Detect which cell encompasses the target text, then output its [X, Y] center coordinate. 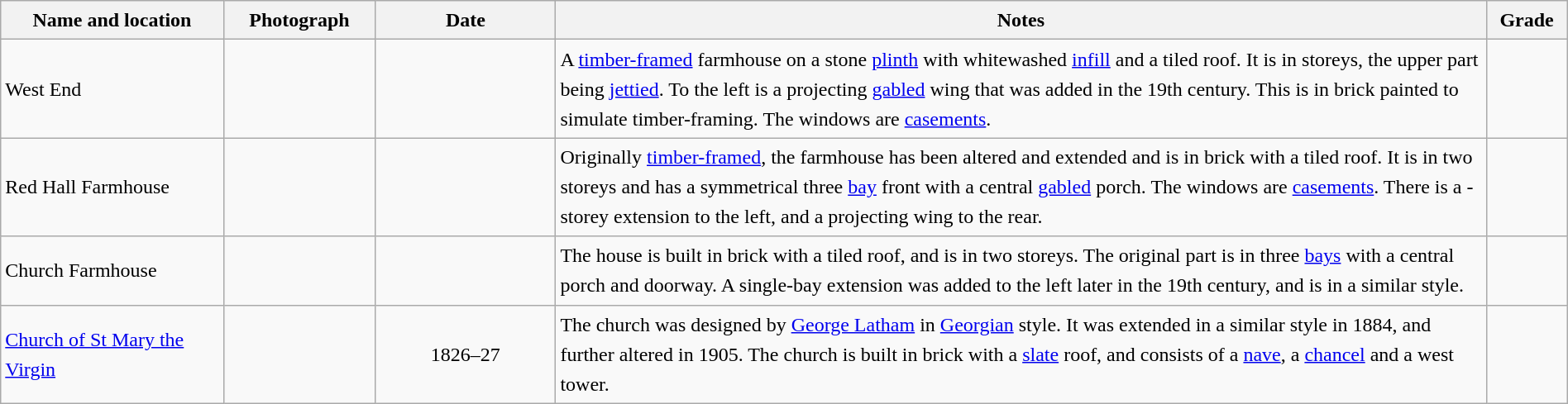
Date [466, 20]
1826–27 [466, 354]
Church Farmhouse [112, 271]
Church of St Mary the Virgin [112, 354]
Name and location [112, 20]
Red Hall Farmhouse [112, 187]
Notes [1021, 20]
Grade [1527, 20]
West End [112, 89]
Photograph [299, 20]
